For the text-containing cell, return its midpoint in (X, Y) coordinate format. 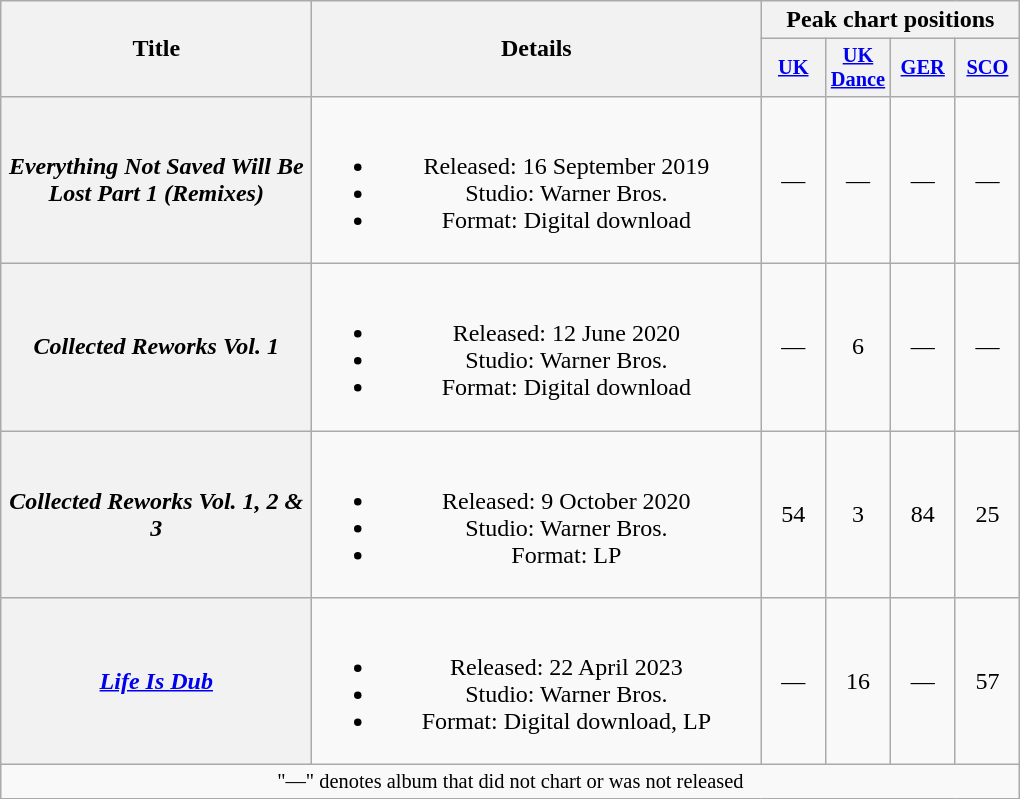
Collected Reworks Vol. 1 (156, 348)
Details (536, 49)
Released: 22 April 2023Studio: Warner Bros.Format: Digital download, LP (536, 682)
Released: 9 October 2020Studio: Warner Bros.Format: LP (536, 514)
3 (858, 514)
Life Is Dub (156, 682)
"—" denotes album that did not chart or was not released (510, 782)
UK (794, 68)
16 (858, 682)
Released: 16 September 2019Studio: Warner Bros.Format: Digital download (536, 180)
GER (922, 68)
84 (922, 514)
Everything Not Saved Will Be Lost Part 1 (Remixes) (156, 180)
57 (988, 682)
Released: 12 June 2020Studio: Warner Bros.Format: Digital download (536, 348)
SCO (988, 68)
UKDance (858, 68)
25 (988, 514)
6 (858, 348)
Title (156, 49)
Collected Reworks Vol. 1, 2 & 3 (156, 514)
54 (794, 514)
Peak chart positions (890, 20)
